Output the (X, Y) coordinate of the center of the cell containing the given text.  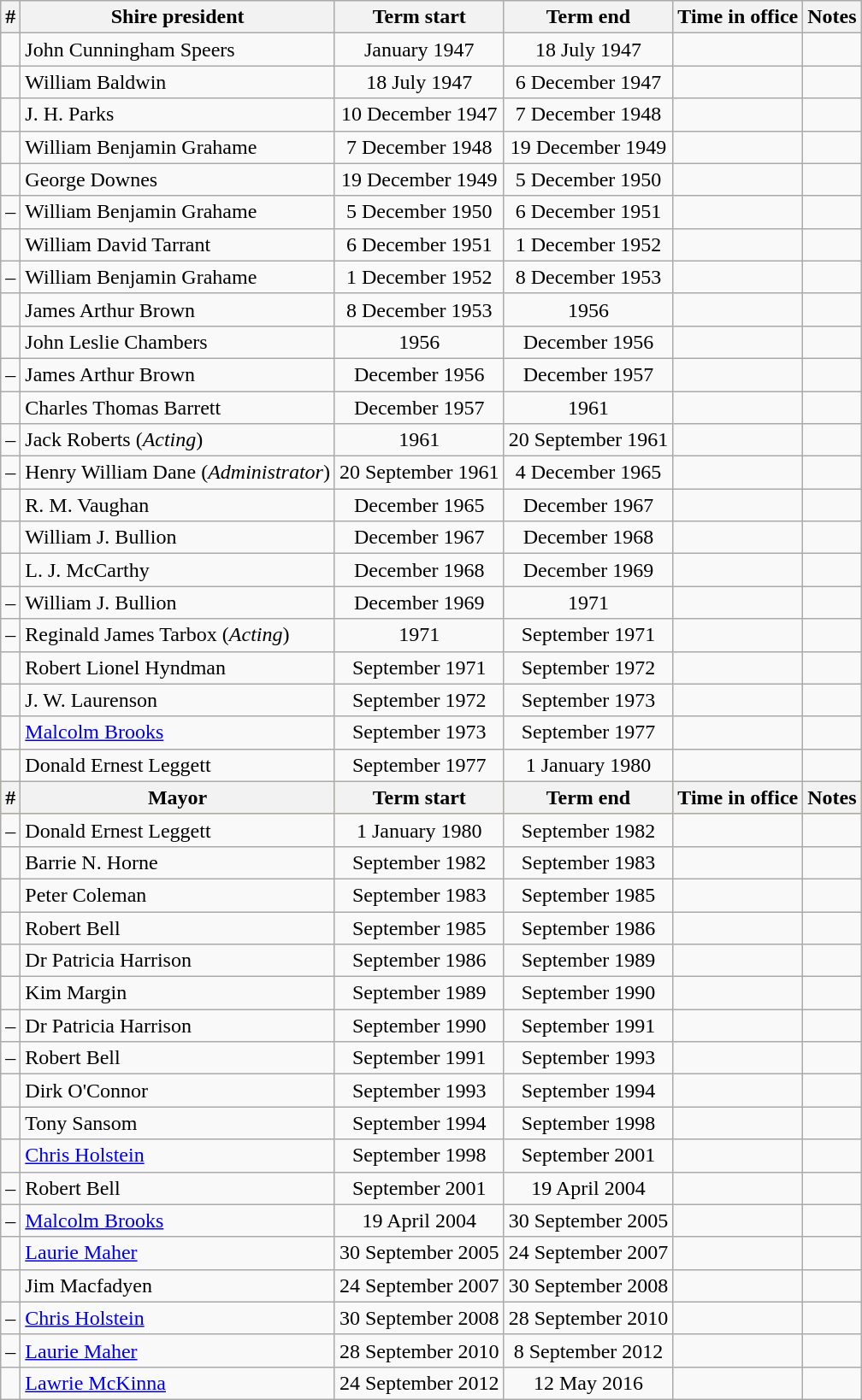
William Baldwin (178, 82)
Lawrie McKinna (178, 1383)
24 September 2012 (419, 1383)
6 December 1947 (588, 82)
Robert Lionel Hyndman (178, 668)
Kim Margin (178, 993)
Dirk O'Connor (178, 1091)
Mayor (178, 797)
December 1965 (419, 505)
J. W. Laurenson (178, 700)
Peter Coleman (178, 895)
Charles Thomas Barrett (178, 408)
John Cunningham Speers (178, 50)
Jack Roberts (Acting) (178, 440)
4 December 1965 (588, 473)
Tony Sansom (178, 1123)
George Downes (178, 179)
Reginald James Tarbox (Acting) (178, 635)
8 September 2012 (588, 1350)
John Leslie Chambers (178, 342)
10 December 1947 (419, 115)
January 1947 (419, 50)
R. M. Vaughan (178, 505)
Jim Macfadyen (178, 1285)
William David Tarrant (178, 244)
J. H. Parks (178, 115)
12 May 2016 (588, 1383)
Shire president (178, 17)
L. J. McCarthy (178, 570)
Barrie N. Horne (178, 862)
Henry William Dane (Administrator) (178, 473)
